For the text-containing cell, return its midpoint in [X, Y] coordinate format. 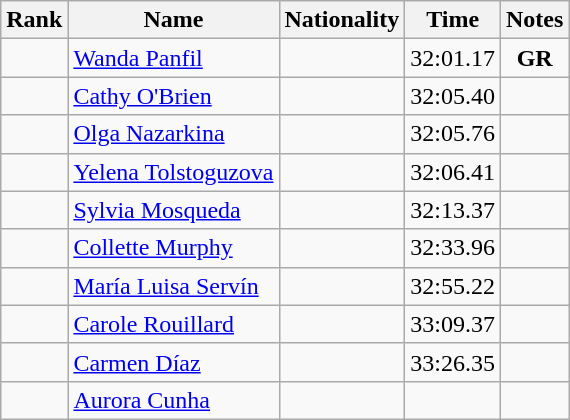
Cathy O'Brien [174, 96]
32:13.37 [453, 210]
Wanda Panfil [174, 58]
Aurora Cunha [174, 400]
Collette Murphy [174, 248]
Time [453, 20]
Rank [34, 20]
Nationality [342, 20]
32:06.41 [453, 172]
32:01.17 [453, 58]
32:05.40 [453, 96]
Yelena Tolstoguzova [174, 172]
33:26.35 [453, 362]
Olga Nazarkina [174, 134]
Notes [534, 20]
María Luisa Servín [174, 286]
Carmen Díaz [174, 362]
Carole Rouillard [174, 324]
32:05.76 [453, 134]
33:09.37 [453, 324]
32:55.22 [453, 286]
GR [534, 58]
Name [174, 20]
Sylvia Mosqueda [174, 210]
32:33.96 [453, 248]
